Find where the given text appears and provide that cell's center as (X, Y) coordinate. 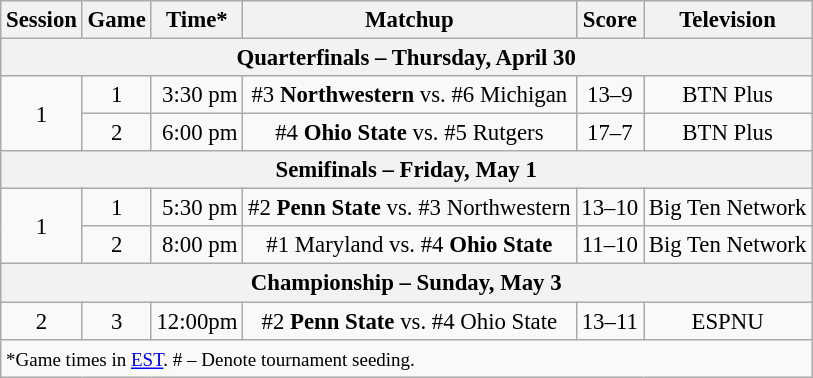
#2 Penn State vs. #3 Northwestern (410, 208)
Session (42, 20)
8:00 pm (197, 245)
#4 Ohio State vs. #5 Rutgers (410, 133)
11–10 (610, 245)
#1 Maryland vs. #4 Ohio State (410, 245)
#2 Penn State vs. #4 Ohio State (410, 321)
Quarterfinals – Thursday, April 30 (406, 58)
Championship – Sunday, May 3 (406, 283)
Game (116, 20)
Television (728, 20)
3:30 pm (197, 95)
Semifinals – Friday, May 1 (406, 170)
13–10 (610, 208)
Score (610, 20)
5:30 pm (197, 208)
ESPNU (728, 321)
#3 Northwestern vs. #6 Michigan (410, 95)
6:00 pm (197, 133)
12:00pm (197, 321)
13–11 (610, 321)
3 (116, 321)
13–9 (610, 95)
Time* (197, 20)
Matchup (410, 20)
17–7 (610, 133)
*Game times in EST. # – Denote tournament seeding. (406, 358)
